Locate the cell with the specified text and output its [x, y] center coordinate. 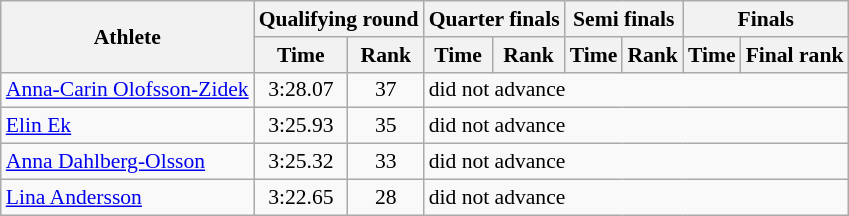
Final rank [795, 55]
Qualifying round [339, 19]
3:25.32 [301, 162]
Semi finals [624, 19]
37 [386, 90]
Anna Dahlberg-Olsson [128, 162]
Finals [766, 19]
33 [386, 162]
Quarter finals [494, 19]
Athlete [128, 36]
Anna-Carin Olofsson-Zidek [128, 90]
28 [386, 197]
3:22.65 [301, 197]
Elin Ek [128, 126]
Lina Andersson [128, 197]
3:28.07 [301, 90]
35 [386, 126]
3:25.93 [301, 126]
